For the text-containing cell, return its midpoint in [X, Y] coordinate format. 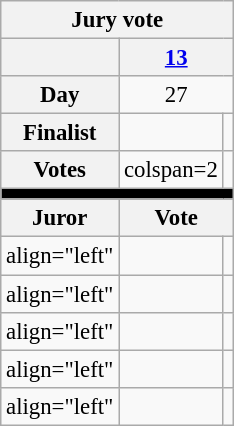
27 [176, 95]
Vote [176, 219]
13 [176, 58]
Finalist [60, 133]
colspan=2 [171, 170]
Day [60, 95]
Jury vote [118, 20]
Juror [60, 219]
Votes [60, 170]
